Output the (x, y) coordinate of the center of the cell containing the given text.  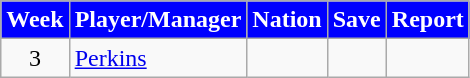
Save (356, 20)
Player/Manager (158, 20)
Week (35, 20)
3 (35, 58)
Nation (287, 20)
Perkins (158, 58)
Report (428, 20)
